Return [X, Y] of the center of cell containing provided text 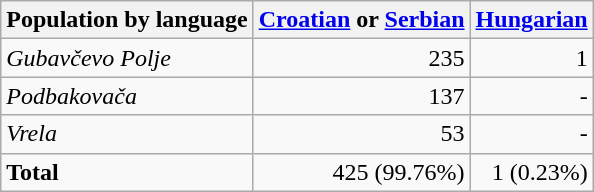
53 [362, 134]
425 (99.76%) [362, 172]
235 [362, 58]
137 [362, 96]
Hungarian [532, 20]
Vrela [127, 134]
Podbakovača [127, 96]
Gubavčevo Polje [127, 58]
Total [127, 172]
1 [532, 58]
Population by language [127, 20]
Croatian or Serbian [362, 20]
1 (0.23%) [532, 172]
